Provide the (X, Y) coordinate of the cell's center where the given text is located.  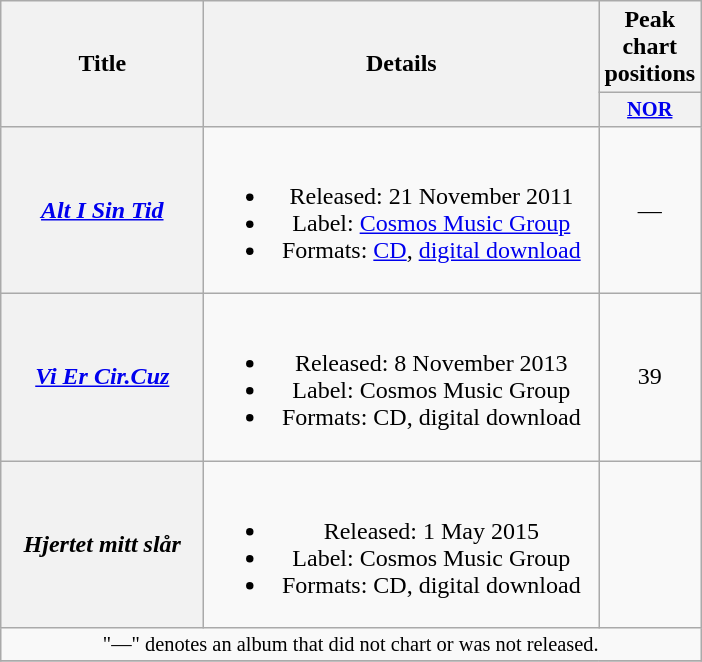
Released: 21 November 2011Label: Cosmos Music GroupFormats: CD, digital download (402, 210)
Details (402, 64)
39 (650, 378)
Alt I Sin Tid (102, 210)
— (650, 210)
NOR (650, 110)
Hjertet mitt slår (102, 544)
Released: 1 May 2015Label: Cosmos Music GroupFormats: CD, digital download (402, 544)
"—" denotes an album that did not chart or was not released. (351, 645)
Released: 8 November 2013Label: Cosmos Music GroupFormats: CD, digital download (402, 378)
Peak chart positions (650, 47)
Vi Er Cir.Cuz (102, 378)
Title (102, 64)
